Detect which cell encompasses the target text, then output its (x, y) center coordinate. 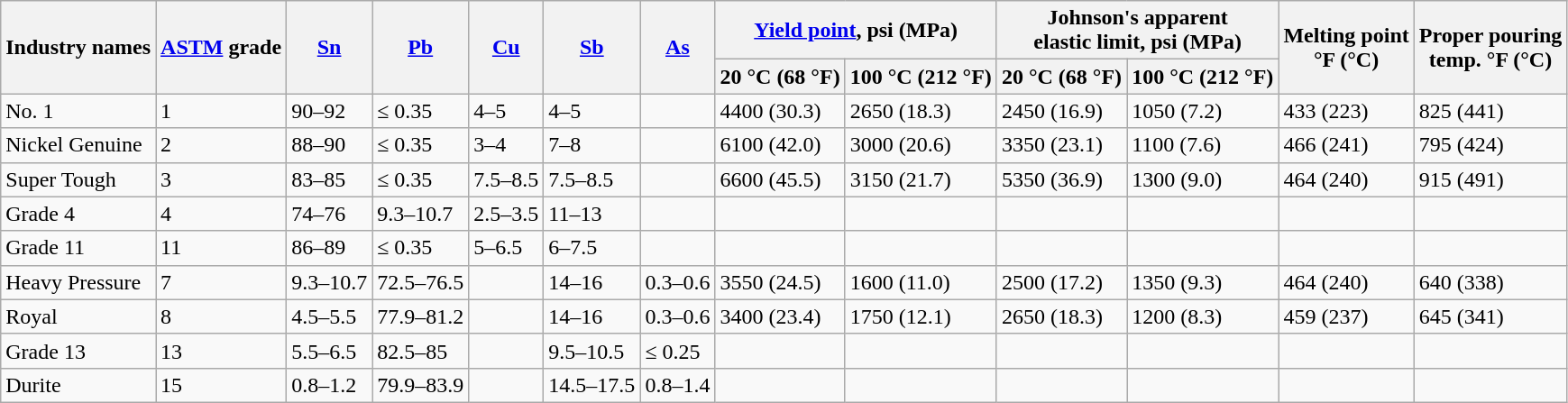
4400 (30.3) (780, 111)
≤ 0.25 (678, 351)
1600 (11.0) (921, 282)
86–89 (330, 248)
6600 (45.5) (780, 179)
72.5–76.5 (420, 282)
3350 (23.1) (1061, 145)
82.5–85 (420, 351)
13 (222, 351)
83–85 (330, 179)
0.8–1.4 (678, 385)
No. 1 (78, 111)
11 (222, 248)
915 (491) (1490, 179)
5.5–6.5 (330, 351)
8 (222, 316)
825 (441) (1490, 111)
Grade 11 (78, 248)
2.5–3.5 (507, 214)
Grade 13 (78, 351)
795 (424) (1490, 145)
3000 (20.6) (921, 145)
11–13 (591, 214)
3–4 (507, 145)
Nickel Genuine (78, 145)
2450 (16.9) (1061, 111)
2 (222, 145)
3150 (21.7) (921, 179)
Sn (330, 47)
As (678, 47)
Industry names (78, 47)
6–7.5 (591, 248)
466 (241) (1346, 145)
Heavy Pressure (78, 282)
0.8–1.2 (330, 385)
Yield point, psi (MPa) (856, 31)
1 (222, 111)
1050 (7.2) (1203, 111)
Melting point°F (°C) (1346, 47)
Sb (591, 47)
Durite (78, 385)
90–92 (330, 111)
6100 (42.0) (780, 145)
ASTM grade (222, 47)
5350 (36.9) (1061, 179)
Pb (420, 47)
74–76 (330, 214)
1750 (12.1) (921, 316)
1300 (9.0) (1203, 179)
Cu (507, 47)
5–6.5 (507, 248)
Super Tough (78, 179)
459 (237) (1346, 316)
Grade 4 (78, 214)
3 (222, 179)
1200 (8.3) (1203, 316)
9.5–10.5 (591, 351)
Royal (78, 316)
1100 (7.6) (1203, 145)
88–90 (330, 145)
77.9–81.2 (420, 316)
4 (222, 214)
433 (223) (1346, 111)
7–8 (591, 145)
Proper pouringtemp. °F (°C) (1490, 47)
640 (338) (1490, 282)
15 (222, 385)
4.5–5.5 (330, 316)
3400 (23.4) (780, 316)
645 (341) (1490, 316)
7 (222, 282)
1350 (9.3) (1203, 282)
Johnson's apparent elastic limit, psi (MPa) (1137, 31)
79.9–83.9 (420, 385)
3550 (24.5) (780, 282)
14.5–17.5 (591, 385)
2500 (17.2) (1061, 282)
